Extract the [X, Y] coordinate from the center of the cell holding the provided text.  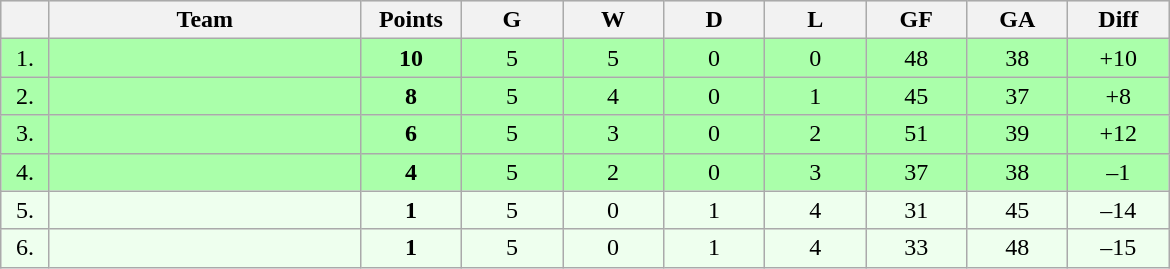
+10 [1118, 58]
+8 [1118, 96]
33 [916, 248]
GA [1018, 20]
6. [26, 248]
–14 [1118, 210]
5. [26, 210]
–1 [1118, 172]
2. [26, 96]
4. [26, 172]
51 [916, 134]
31 [916, 210]
8 [410, 96]
+12 [1118, 134]
10 [410, 58]
Points [410, 20]
L [816, 20]
–15 [1118, 248]
G [512, 20]
Team [204, 20]
3. [26, 134]
39 [1018, 134]
1. [26, 58]
GF [916, 20]
6 [410, 134]
D [714, 20]
Diff [1118, 20]
W [612, 20]
